Scan for the cell matching the given text and deliver its [X, Y] coordinate at center. 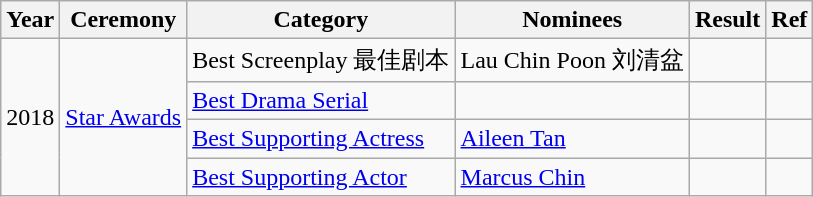
Best Supporting Actor [321, 177]
Year [30, 20]
Ceremony [124, 20]
Star Awards [124, 118]
Marcus Chin [572, 177]
Lau Chin Poon 刘清盆 [572, 60]
Best Supporting Actress [321, 138]
Nominees [572, 20]
Best Drama Serial [321, 100]
2018 [30, 118]
Result [727, 20]
Aileen Tan [572, 138]
Ref [790, 20]
Category [321, 20]
Best Screenplay 最佳剧本 [321, 60]
